Scan for the cell matching the given text and deliver its (x, y) coordinate at center. 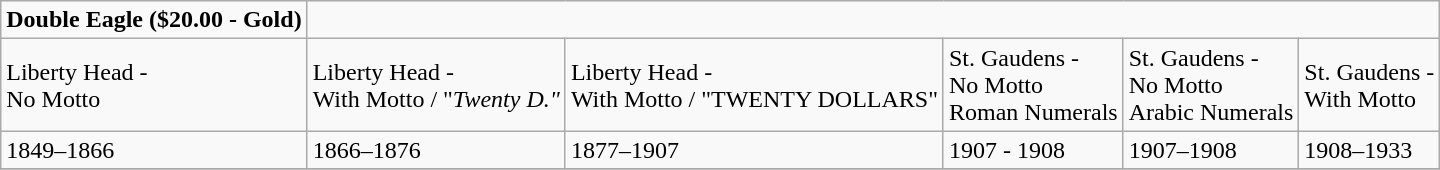
St. Gaudens -With Motto (1370, 85)
1849–1866 (154, 150)
Liberty Head -No Motto (154, 85)
Liberty Head -With Motto / "Twenty D." (436, 85)
1866–1876 (436, 150)
1907–1908 (1211, 150)
1908–1933 (1370, 150)
Double Eagle ($20.00 - Gold) (154, 20)
1907 - 1908 (1033, 150)
St. Gaudens -No MottoRoman Numerals (1033, 85)
1877–1907 (754, 150)
St. Gaudens -No MottoArabic Numerals (1211, 85)
Liberty Head -With Motto / "TWENTY DOLLARS" (754, 85)
